Identify which cell holds the provided text, then report its (x, y) central coordinate. 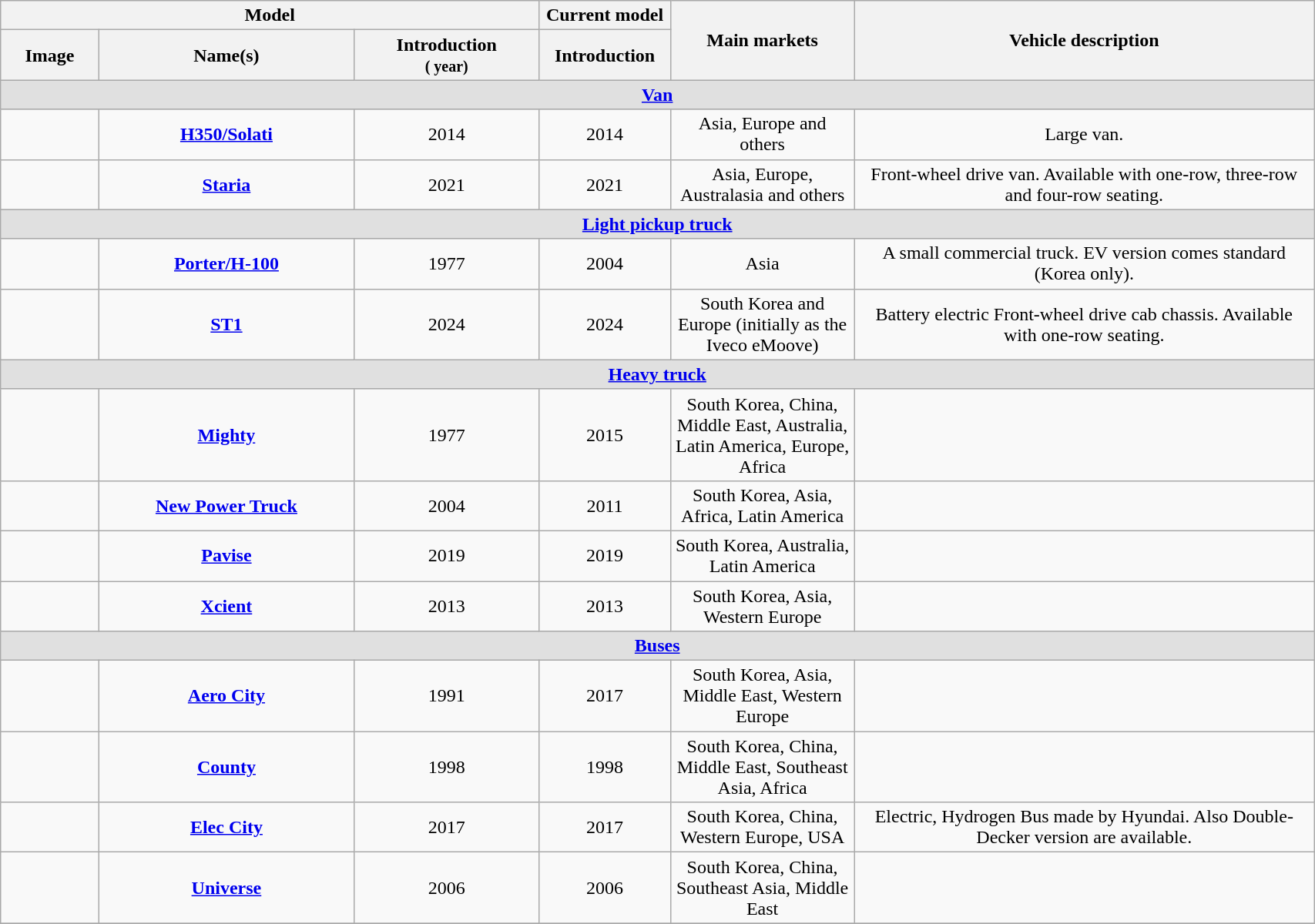
Elec City (226, 827)
Light pickup truck (658, 224)
2015 (605, 434)
Pavise (226, 556)
Name(s) (226, 55)
County (226, 767)
Heavy truck (658, 374)
Aero City (226, 696)
South Korea and Europe (initially as the Iveco eMoove) (763, 324)
Porter/H-100 (226, 263)
Buses (658, 646)
Universe (226, 888)
Asia, Europe, Australasia and others (763, 185)
A small commercial truck. EV version comes standard (Korea only). (1085, 263)
Xcient (226, 605)
Main markets (763, 40)
South Korea, China, Southeast Asia, Middle East (763, 888)
South Korea, China, Western Europe, USA (763, 827)
Staria (226, 185)
South Korea, Asia, Africa, Latin America (763, 505)
New Power Truck (226, 505)
South Korea, Asia, Western Europe (763, 605)
Current model (605, 15)
Asia (763, 263)
ST1 (226, 324)
Van (658, 95)
Introduction( year) (447, 55)
H350/Solati (226, 134)
South Korea, China, Middle East, Southeast Asia, Africa (763, 767)
Introduction (605, 55)
South Korea, China, Middle East, Australia, Latin America, Europe, Africa (763, 434)
Mighty (226, 434)
South Korea, Australia, Latin America (763, 556)
Asia, Europe and others (763, 134)
South Korea, Asia, Middle East, Western Europe (763, 696)
2011 (605, 505)
Front-wheel drive van. Available with one-row, three-row and four-row seating. (1085, 185)
Model (270, 15)
Battery electric Front-wheel drive cab chassis. Available with one-row seating. (1085, 324)
Image (50, 55)
Electric, Hydrogen Bus made by Hyundai. Also Double-Decker version are available. (1085, 827)
Vehicle description (1085, 40)
Large van. (1085, 134)
1991 (447, 696)
